Scan for the cell matching the given text and deliver its (X, Y) coordinate at center. 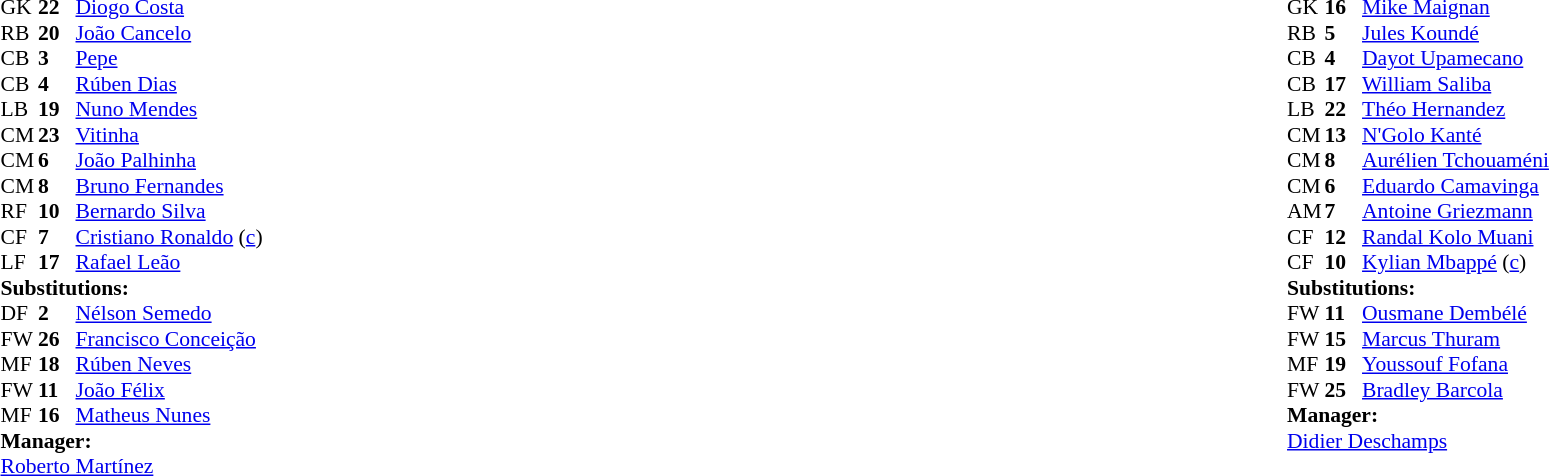
DF (19, 313)
Eduardo Camavinga (1456, 186)
20 (57, 33)
Youssouf Fofana (1456, 365)
18 (57, 365)
Didier Deschamps (1418, 441)
Bernardo Silva (170, 211)
William Saliba (1456, 84)
Bruno Fernandes (170, 186)
5 (1344, 33)
Nuno Mendes (170, 109)
Rúben Neves (170, 365)
Rafael Leão (170, 263)
Nélson Semedo (170, 313)
15 (1344, 339)
3 (57, 59)
Rúben Dias (170, 84)
Kylian Mbappé (c) (1456, 263)
Vitinha (170, 135)
N'Golo Kanté (1456, 135)
João Félix (170, 390)
13 (1344, 135)
25 (1344, 390)
Dayot Upamecano (1456, 59)
João Palhinha (170, 161)
João Cancelo (170, 33)
Marcus Thuram (1456, 339)
26 (57, 339)
Aurélien Tchouaméni (1456, 161)
Matheus Nunes (170, 415)
12 (1344, 237)
2 (57, 313)
Francisco Conceição (170, 339)
Pepe (170, 59)
Théo Hernandez (1456, 109)
Antoine Griezmann (1456, 211)
AM (1306, 211)
LF (19, 263)
Bradley Barcola (1456, 390)
23 (57, 135)
Jules Koundé (1456, 33)
22 (1344, 109)
16 (57, 415)
Ousmane Dembélé (1456, 313)
RF (19, 211)
Cristiano Ronaldo (c) (170, 237)
Randal Kolo Muani (1456, 237)
